Identify which cell holds the provided text, then report its (x, y) central coordinate. 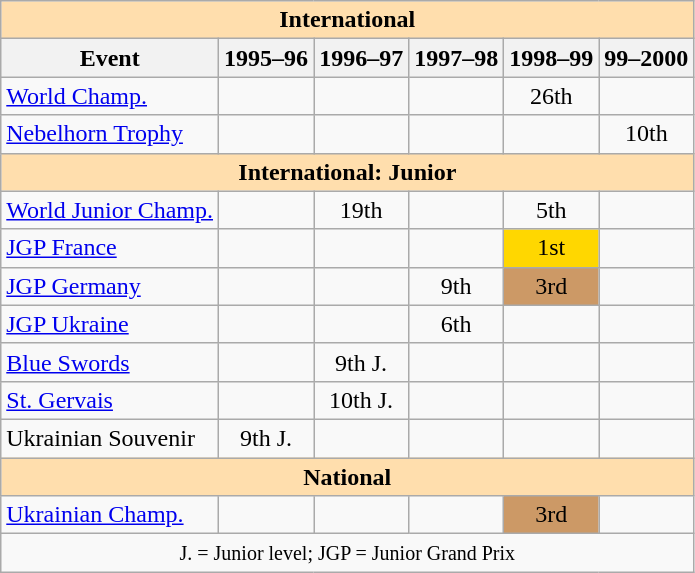
10th J. (362, 400)
9th (456, 286)
St. Gervais (110, 400)
10th (646, 134)
26th (552, 96)
National (348, 477)
99–2000 (646, 58)
6th (456, 324)
Ukrainian Souvenir (110, 438)
1995–96 (266, 58)
World Junior Champ. (110, 210)
JGP France (110, 248)
JGP Germany (110, 286)
5th (552, 210)
Blue Swords (110, 362)
Ukrainian Champ. (110, 515)
International: Junior (348, 172)
JGP Ukraine (110, 324)
19th (362, 210)
1997–98 (456, 58)
Nebelhorn Trophy (110, 134)
International (348, 20)
1996–97 (362, 58)
J. = Junior level; JGP = Junior Grand Prix (348, 553)
1998–99 (552, 58)
1st (552, 248)
Event (110, 58)
World Champ. (110, 96)
